Detect which cell encompasses the target text, then output its [X, Y] center coordinate. 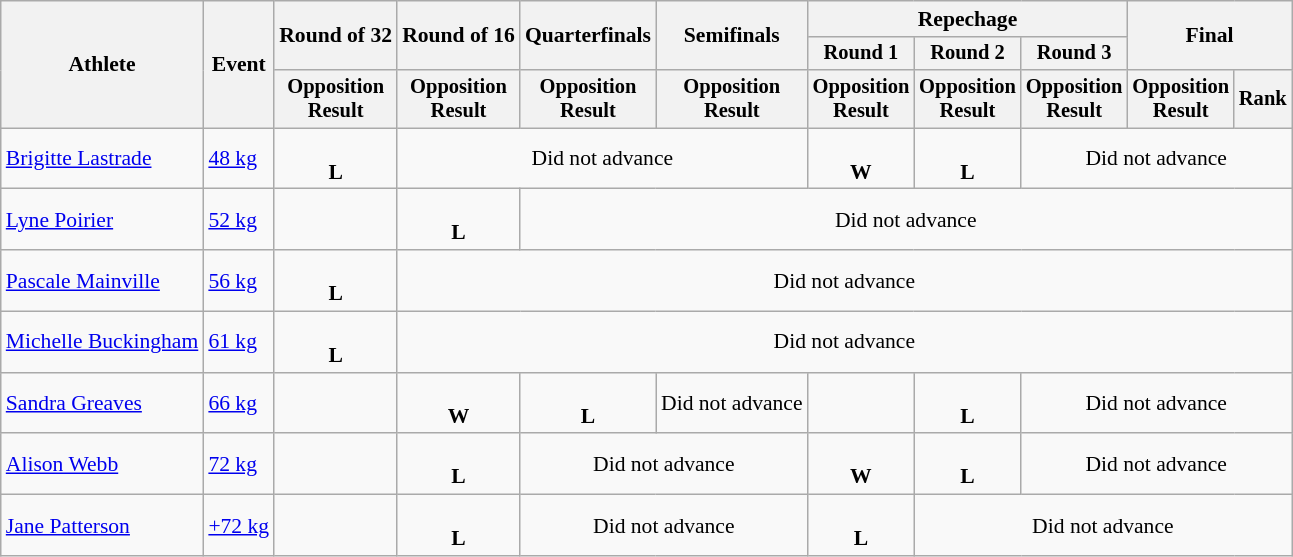
Round of 16 [458, 36]
Round 2 [968, 54]
Lyne Poirier [102, 220]
Round of 32 [336, 36]
Pascale Mainville [102, 280]
Alison Webb [102, 464]
61 kg [238, 342]
Round 3 [1074, 54]
Rank [1263, 99]
Brigitte Lastrade [102, 158]
66 kg [238, 404]
48 kg [238, 158]
Event [238, 64]
Semifinals [732, 36]
Michelle Buckingham [102, 342]
+72 kg [238, 526]
52 kg [238, 220]
Round 1 [862, 54]
Final [1209, 36]
Sandra Greaves [102, 404]
Jane Patterson [102, 526]
Quarterfinals [588, 36]
72 kg [238, 464]
Athlete [102, 64]
Repechage [968, 19]
56 kg [238, 280]
